Return the [X, Y] coordinate for the center point of the cell that contains the specified text.  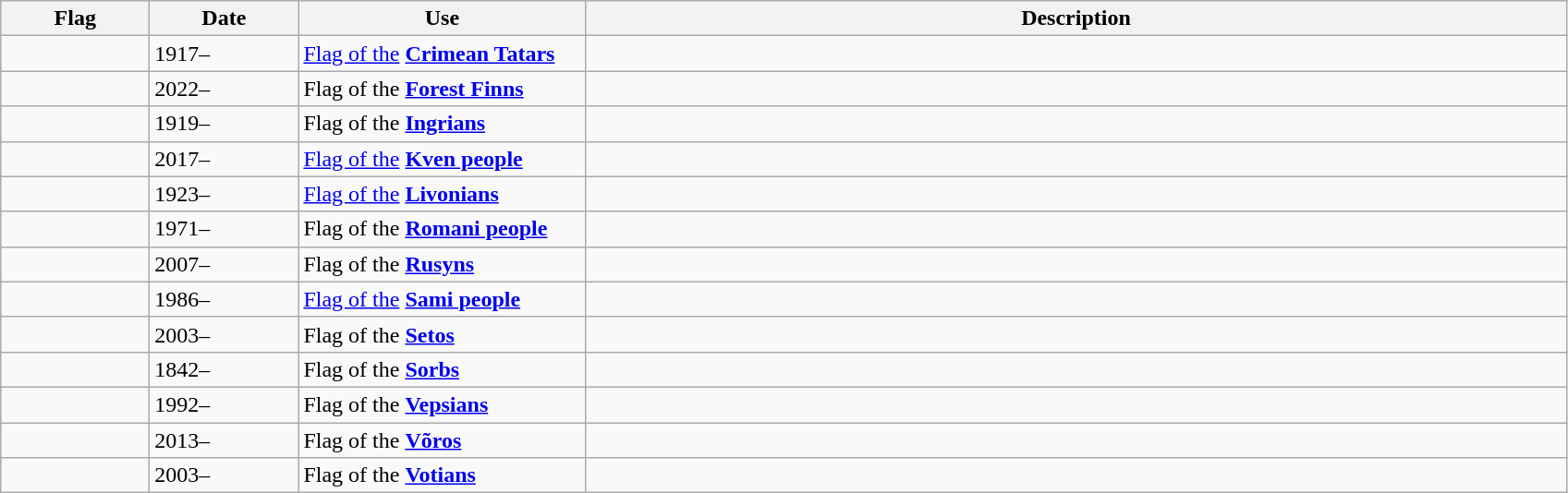
Flag of the Setos [442, 334]
1992– [224, 404]
1986– [224, 299]
1842– [224, 369]
2022– [224, 89]
Flag of the Forest Finns [442, 89]
Flag of the Crimean Tatars [442, 54]
Description [1076, 18]
1919– [224, 124]
Flag of the Võros [442, 440]
1971– [224, 229]
Flag of the Vepsians [442, 404]
1923– [224, 194]
2007– [224, 264]
2013– [224, 440]
Flag of the Sorbs [442, 369]
Flag of the Rusyns [442, 264]
Flag of the Votians [442, 475]
Flag of the Sami people [442, 299]
Flag of the Ingrians [442, 124]
Use [442, 18]
2017– [224, 159]
Flag [76, 18]
1917– [224, 54]
Flag of the Romani people [442, 229]
Flag of the Livonians [442, 194]
Flag of the Kven people [442, 159]
Date [224, 18]
